For the text-containing cell, return its midpoint in [X, Y] coordinate format. 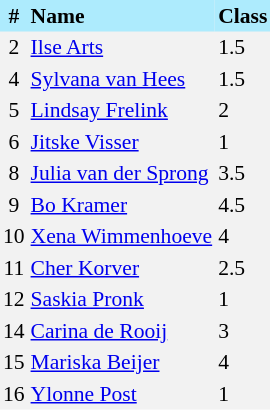
Mariska Beijer [122, 362]
6 [14, 142]
Julia van der Sprong [122, 174]
4.5 [242, 205]
11 [14, 268]
# [14, 16]
Jitske Visser [122, 142]
Lindsay Frelink [122, 110]
Ilse Arts [122, 48]
15 [14, 362]
Saskia Pronk [122, 300]
12 [14, 300]
10 [14, 236]
Carina de Rooij [122, 331]
9 [14, 205]
Bo Kramer [122, 205]
Sylvana van Hees [122, 79]
14 [14, 331]
Xena Wimmenhoeve [122, 236]
16 [14, 394]
Class [242, 16]
5 [14, 110]
3.5 [242, 174]
3 [242, 331]
2.5 [242, 268]
8 [14, 174]
Ylonne Post [122, 394]
Name [122, 16]
Cher Korver [122, 268]
